Find where the given text appears and provide that cell's center as (x, y) coordinate. 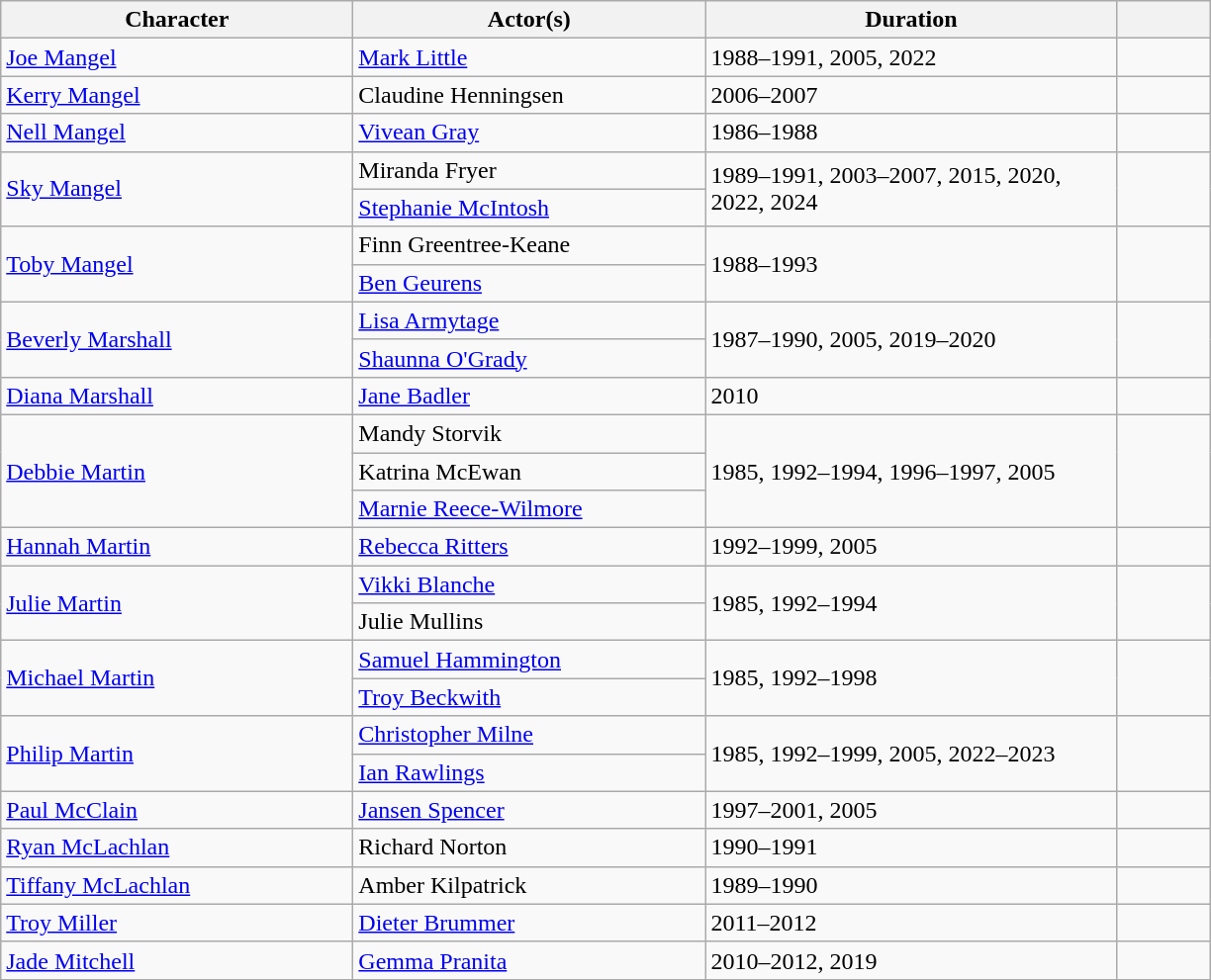
Samuel Hammington (529, 660)
Beverly Marshall (177, 339)
Diana Marshall (177, 396)
Claudine Henningsen (529, 95)
Actor(s) (529, 20)
Nell Mangel (177, 133)
2010–2012, 2019 (911, 960)
1989–1990 (911, 885)
Vivean Gray (529, 133)
Amber Kilpatrick (529, 885)
1985, 1992–1994, 1996–1997, 2005 (911, 471)
1988–1991, 2005, 2022 (911, 57)
1989–1991, 2003–2007, 2015, 2020, 2022, 2024 (911, 189)
Hannah Martin (177, 547)
Kerry Mangel (177, 95)
1986–1988 (911, 133)
Julie Mullins (529, 622)
Lisa Armytage (529, 320)
Mark Little (529, 57)
Mandy Storvik (529, 433)
Finn Greentree-Keane (529, 245)
Richard Norton (529, 847)
Toby Mangel (177, 264)
Gemma Pranita (529, 960)
Ian Rawlings (529, 772)
1997–2001, 2005 (911, 810)
Duration (911, 20)
1985, 1992–1994 (911, 603)
Joe Mangel (177, 57)
Character (177, 20)
2011–2012 (911, 923)
Paul McClain (177, 810)
Dieter Brummer (529, 923)
Rebecca Ritters (529, 547)
Philip Martin (177, 754)
Miranda Fryer (529, 170)
Troy Beckwith (529, 697)
Ben Geurens (529, 283)
1988–1993 (911, 264)
Julie Martin (177, 603)
1985, 1992–1998 (911, 678)
Marnie Reece-Wilmore (529, 509)
Jane Badler (529, 396)
2006–2007 (911, 95)
Tiffany McLachlan (177, 885)
Katrina McEwan (529, 472)
Jade Mitchell (177, 960)
Stephanie McIntosh (529, 208)
Michael Martin (177, 678)
Sky Mangel (177, 189)
Christopher Milne (529, 735)
Shaunna O'Grady (529, 358)
2010 (911, 396)
1987–1990, 2005, 2019–2020 (911, 339)
Debbie Martin (177, 471)
Jansen Spencer (529, 810)
Troy Miller (177, 923)
1992–1999, 2005 (911, 547)
Vikki Blanche (529, 584)
1985, 1992–1999, 2005, 2022–2023 (911, 754)
Ryan McLachlan (177, 847)
1990–1991 (911, 847)
